Return the [x, y] coordinate for the center point of the cell that contains the specified text.  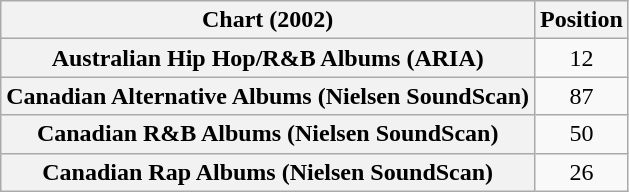
87 [582, 96]
Position [582, 20]
50 [582, 134]
Canadian Alternative Albums (Nielsen SoundScan) [268, 96]
12 [582, 58]
Canadian Rap Albums (Nielsen SoundScan) [268, 172]
26 [582, 172]
Canadian R&B Albums (Nielsen SoundScan) [268, 134]
Chart (2002) [268, 20]
Australian Hip Hop/R&B Albums (ARIA) [268, 58]
